From the cell containing the given text, extract its center point as [x, y] coordinate. 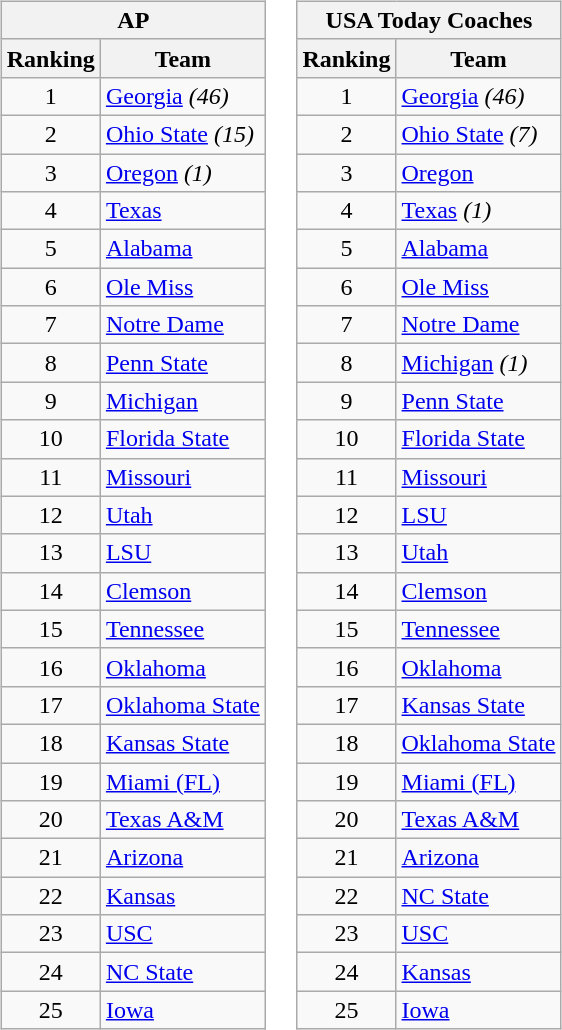
Michigan [182, 401]
Ohio State (15) [182, 134]
Texas [182, 211]
USA Today Coaches [429, 20]
Oregon [478, 173]
Michigan (1) [478, 363]
Ohio State (7) [478, 134]
Oregon (1) [182, 173]
AP [133, 20]
Texas (1) [478, 211]
